Locate the cell with the specified text and output its [X, Y] center coordinate. 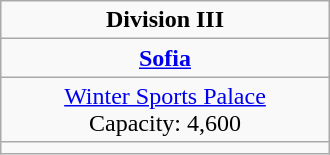
Winter Sports PalaceCapacity: 4,600 [165, 110]
Sofia [165, 58]
Division III [165, 20]
